Detect which cell encompasses the target text, then output its (X, Y) center coordinate. 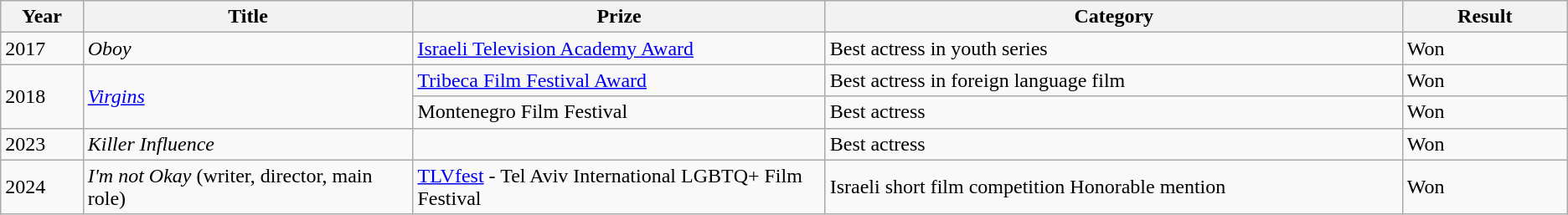
Oboy (248, 49)
Israeli Television Academy Award (619, 49)
Best actress in youth series (1114, 49)
Category (1114, 17)
Tribeca Film Festival Award (619, 80)
Virgins (248, 96)
Year (42, 17)
Killer Influence (248, 144)
Israeli short film competition Honorable mention (1114, 187)
2023 (42, 144)
TLVfest - Tel Aviv International LGBTQ+ Film Festival (619, 187)
Title (248, 17)
Best actress in foreign language film (1114, 80)
2024 (42, 187)
2018 (42, 96)
Prize (619, 17)
Result (1484, 17)
2017 (42, 49)
I'm not Okay (writer, director, main role) (248, 187)
Montenegro Film Festival (619, 112)
